Determine the (x, y) coordinate at the center of the cell enclosing the given text.  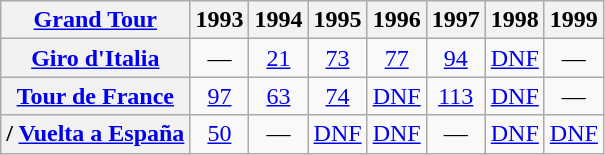
21 (278, 58)
1998 (514, 20)
/ Vuelta a España (96, 134)
1999 (574, 20)
1993 (220, 20)
1994 (278, 20)
73 (338, 58)
Tour de France (96, 96)
Giro d'Italia (96, 58)
74 (338, 96)
63 (278, 96)
1995 (338, 20)
1997 (456, 20)
113 (456, 96)
50 (220, 134)
97 (220, 96)
Grand Tour (96, 20)
94 (456, 58)
77 (396, 58)
1996 (396, 20)
